Pinpoint the cell where the given text exists, returning its [X, Y] midpoint coordinate. 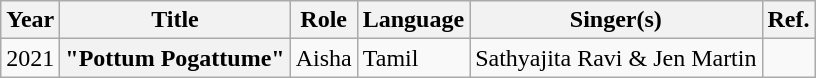
Title [175, 20]
Ref. [788, 20]
Role [324, 20]
Aisha [324, 58]
Tamil [413, 58]
Singer(s) [616, 20]
Language [413, 20]
2021 [30, 58]
Sathyajita Ravi & Jen Martin [616, 58]
"Pottum Pogattume" [175, 58]
Year [30, 20]
